For the text-containing cell, return its midpoint in (X, Y) coordinate format. 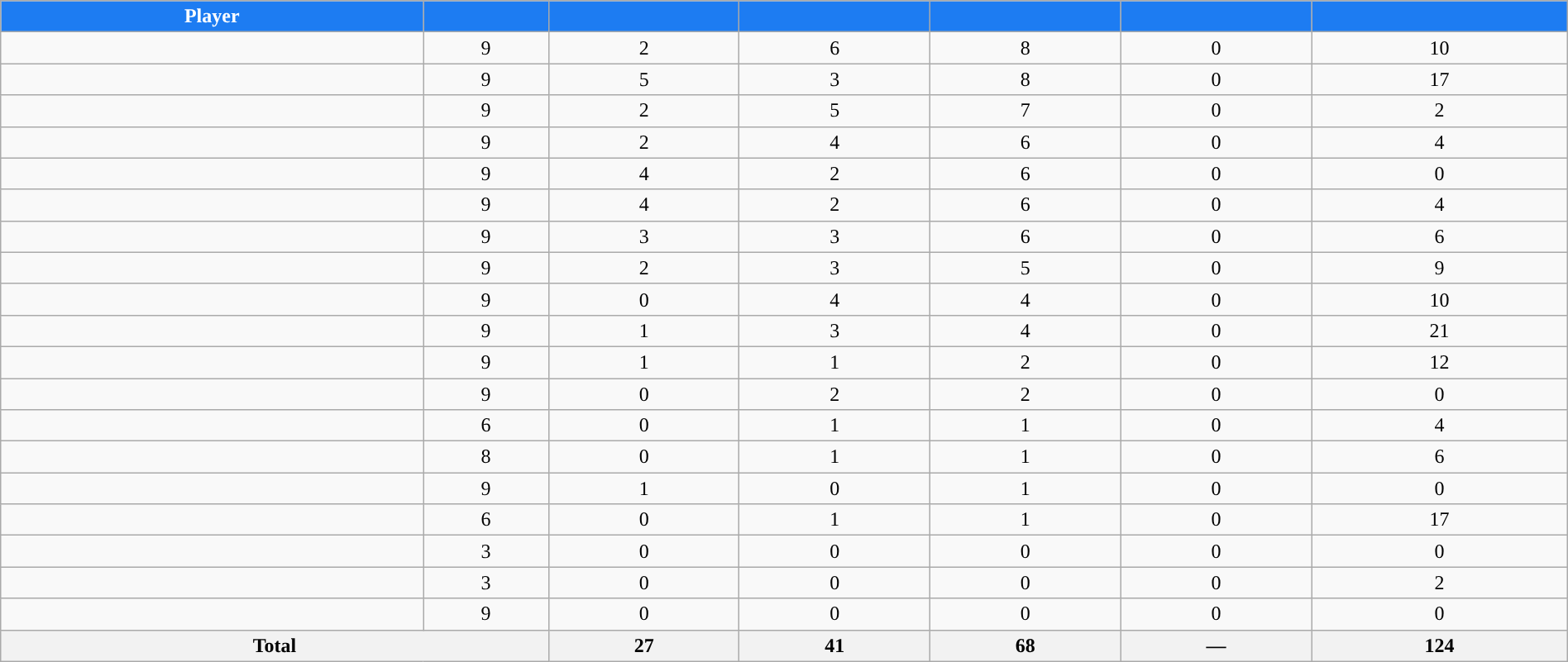
41 (835, 645)
124 (1440, 645)
Player (212, 17)
21 (1440, 331)
12 (1440, 362)
— (1216, 645)
68 (1025, 645)
Total (275, 645)
7 (1025, 111)
27 (643, 645)
